For the text-containing cell, return its midpoint in (X, Y) coordinate format. 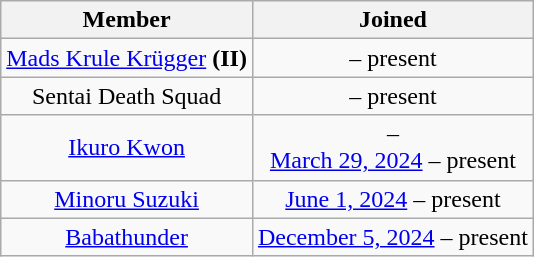
Joined (392, 20)
Sentai Death Squad (127, 96)
Ikuro Kwon (127, 148)
Mads Krule Krügger (II) (127, 58)
June 1, 2024 – present (392, 199)
December 5, 2024 – present (392, 237)
Member (127, 20)
– March 29, 2024 – present (392, 148)
Babathunder (127, 237)
Minoru Suzuki (127, 199)
